Pinpoint the cell where the given text exists, returning its [x, y] midpoint coordinate. 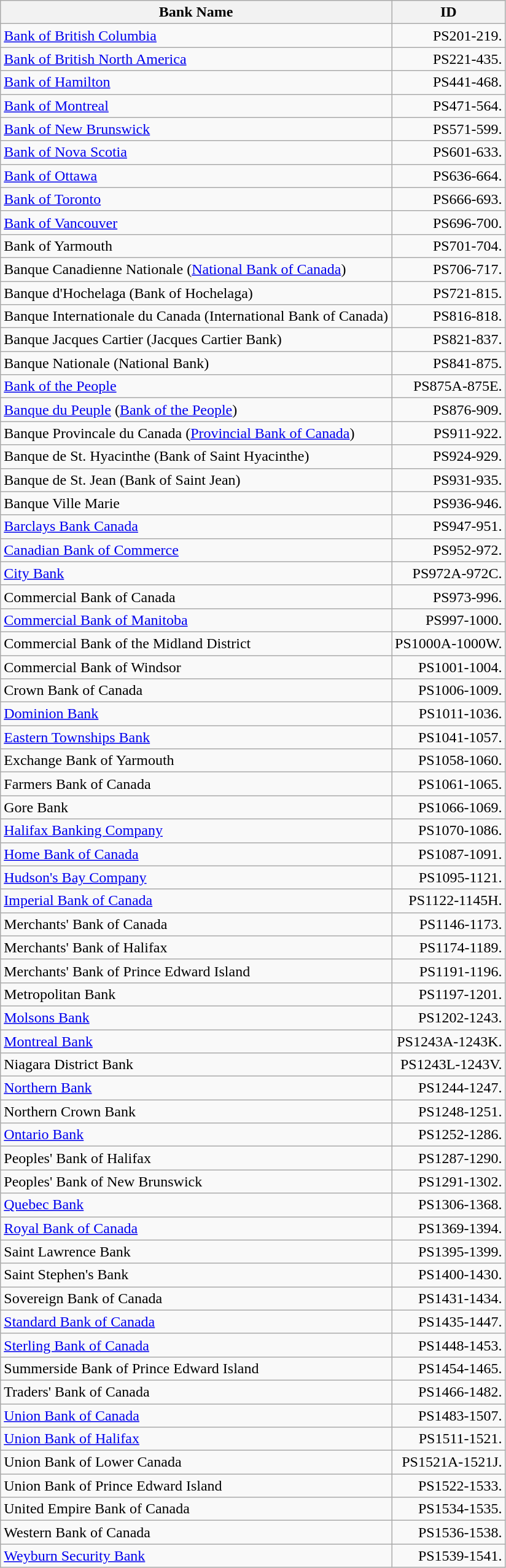
PS696-700. [449, 222]
Banque Nationale (National Bank) [197, 363]
Sovereign Bank of Canada [197, 1298]
PS816-818. [449, 316]
PS221-435. [449, 59]
Home Bank of Canada [197, 854]
PS1087-1091. [449, 854]
Union Bank of Lower Canada [197, 1462]
PS1536-1538. [449, 1532]
PS201-219. [449, 36]
PS1454-1465. [449, 1368]
Halifax Banking Company [197, 831]
PS841-875. [449, 363]
PS947-951. [449, 527]
Dominion Bank [197, 714]
Exchange Bank of Yarmouth [197, 761]
Crown Bank of Canada [197, 691]
PS721-815. [449, 293]
Banque Canadienne Nationale (National Bank of Canada) [197, 269]
PS1011-1036. [449, 714]
PS821-837. [449, 340]
Bank of Toronto [197, 199]
PS972A-972C. [449, 573]
Montreal Bank [197, 1041]
Sterling Bank of Canada [197, 1345]
PS571-599. [449, 129]
PS1058-1060. [449, 761]
PS876-909. [449, 410]
PS1431-1434. [449, 1298]
Bank of Nova Scotia [197, 152]
Quebec Bank [197, 1205]
Banque de St. Jean (Bank of Saint Jean) [197, 480]
PS1122-1145H. [449, 901]
Metropolitan Bank [197, 994]
Bank of Hamilton [197, 82]
Eastern Townships Bank [197, 737]
Gore Bank [197, 807]
PS1291-1302. [449, 1182]
Imperial Bank of Canada [197, 901]
PS1435-1447. [449, 1322]
PS1066-1069. [449, 807]
Farmers Bank of Canada [197, 784]
PS1061-1065. [449, 784]
Royal Bank of Canada [197, 1228]
PS1466-1482. [449, 1392]
Banque Ville Marie [197, 503]
PS952-972. [449, 550]
Commercial Bank of Windsor [197, 667]
PS1202-1243. [449, 1017]
Peoples' Bank of New Brunswick [197, 1182]
PS1252-1286. [449, 1135]
PS701-704. [449, 246]
PS911-922. [449, 433]
Bank Name [197, 12]
Commercial Bank of the Midland District [197, 643]
Bank of Yarmouth [197, 246]
PS1000A-1000W. [449, 643]
PS924-929. [449, 457]
Niagara District Bank [197, 1065]
City Bank [197, 573]
United Empire Bank of Canada [197, 1509]
Union Bank of Canada [197, 1415]
Bank of Montreal [197, 106]
Union Bank of Halifax [197, 1439]
PS1369-1394. [449, 1228]
PS1522-1533. [449, 1486]
PS1244-1247. [449, 1088]
PS1006-1009. [449, 691]
PS471-564. [449, 106]
PS1306-1368. [449, 1205]
Bank of British North America [197, 59]
Saint Stephen's Bank [197, 1275]
Bank of British Columbia [197, 36]
PS1395-1399. [449, 1252]
Bank of Ottawa [197, 176]
PS706-717. [449, 269]
Banque du Peuple (Bank of the People) [197, 410]
Standard Bank of Canada [197, 1322]
PS601-633. [449, 152]
PS875A-875E. [449, 386]
Molsons Bank [197, 1017]
PS1001-1004. [449, 667]
PS1174-1189. [449, 947]
PS1191-1196. [449, 971]
PS1483-1507. [449, 1415]
PS1041-1057. [449, 737]
PS636-664. [449, 176]
Western Bank of Canada [197, 1532]
PS1287-1290. [449, 1158]
PS1539-1541. [449, 1556]
PS1534-1535. [449, 1509]
Peoples' Bank of Halifax [197, 1158]
PS1070-1086. [449, 831]
Merchants' Bank of Prince Edward Island [197, 971]
PS997-1000. [449, 620]
PS931-935. [449, 480]
PS441-468. [449, 82]
Merchants' Bank of Canada [197, 924]
PS1146-1173. [449, 924]
Banque d'Hochelaga (Bank of Hochelaga) [197, 293]
PS936-946. [449, 503]
Banque Internationale du Canada (International Bank of Canada) [197, 316]
Hudson's Bay Company [197, 877]
PS1243L-1243V. [449, 1065]
PS973-996. [449, 597]
Northern Crown Bank [197, 1111]
PS1521A-1521J. [449, 1462]
Commercial Bank of Canada [197, 597]
Banque Provincale du Canada (Provincial Bank of Canada) [197, 433]
Bank of New Brunswick [197, 129]
PS1248-1251. [449, 1111]
Merchants' Bank of Halifax [197, 947]
Bank of Vancouver [197, 222]
PS1400-1430. [449, 1275]
Ontario Bank [197, 1135]
PS1511-1521. [449, 1439]
PS1448-1453. [449, 1345]
PS1243A-1243K. [449, 1041]
Saint Lawrence Bank [197, 1252]
Union Bank of Prince Edward Island [197, 1486]
ID [449, 12]
PS1095-1121. [449, 877]
Traders' Bank of Canada [197, 1392]
Banque de St. Hyacinthe (Bank of Saint Hyacinthe) [197, 457]
Bank of the People [197, 386]
Banque Jacques Cartier (Jacques Cartier Bank) [197, 340]
Canadian Bank of Commerce [197, 550]
PS1197-1201. [449, 994]
Summerside Bank of Prince Edward Island [197, 1368]
Barclays Bank Canada [197, 527]
Northern Bank [197, 1088]
Weyburn Security Bank [197, 1556]
Commercial Bank of Manitoba [197, 620]
PS666-693. [449, 199]
